Extract the [x, y] coordinate from the center of the cell holding the provided text.  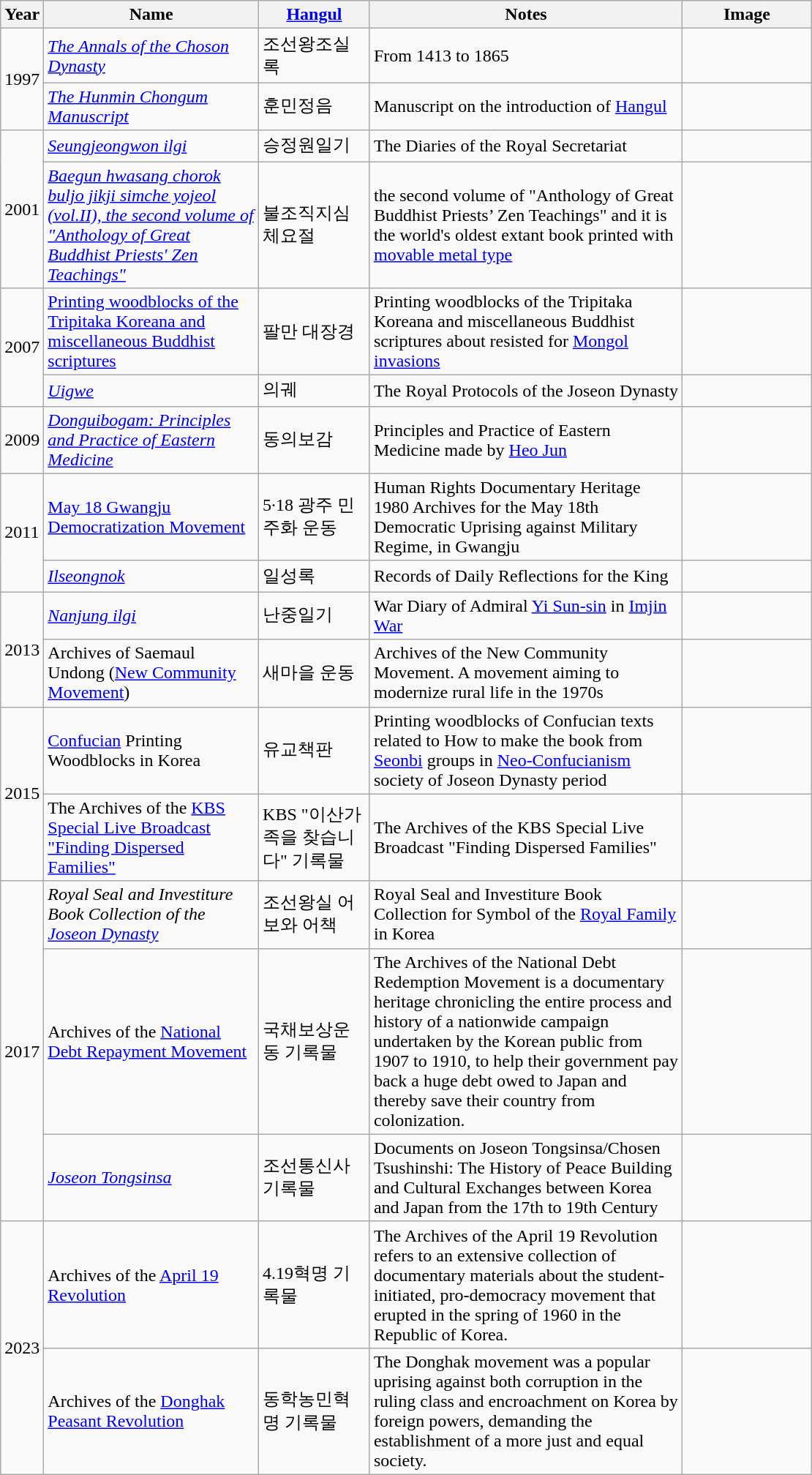
2009 [22, 440]
팔만 대장경 [315, 332]
불조직지심체요절 [315, 224]
The Royal Protocols of the Joseon Dynasty [525, 391]
Year [22, 15]
The Diaries of the Royal Secretariat [525, 146]
2001 [22, 209]
Nanjung ilgi [151, 616]
2007 [22, 348]
일성록 [315, 577]
동학농민혁명 기록물 [315, 1411]
Archives of the New Community Movement. A movement aiming to modernize rural life in the 1970s [525, 673]
Confucian Printing Woodblocks in Korea [151, 751]
유교책판 [315, 751]
1997 [22, 79]
Royal Seal and Investiture Book Collection for Symbol of the Royal Family in Korea [525, 915]
the second volume of "Anthology of Great Buddhist Priests’ Zen Teachings" and it is the world's oldest extant book printed with movable metal type [525, 224]
Archives of Saemaul Undong (New Community Movement) [151, 673]
훈민정음 [315, 107]
The Hunmin Chongum Manuscript [151, 107]
승정원일기 [315, 146]
2015 [22, 794]
4.19혁명 기록물 [315, 1285]
Baegun hwasang chorok buljo jikji simche yojeol (vol.II), the second volume of "Anthology of Great Buddhist Priests' Zen Teachings" [151, 224]
Archives of the National Debt Repayment Movement [151, 1041]
동의보감 [315, 440]
Archives of the April 19 Revolution [151, 1285]
Ilseongnok [151, 577]
Image [748, 15]
From 1413 to 1865 [525, 56]
2011 [22, 533]
조선왕조실록 [315, 56]
May 18 Gwangju Democratization Movement [151, 517]
The Annals of the Choson Dynasty [151, 56]
Hangul [315, 15]
KBS "이산가족을 찾습니다" 기록물 [315, 837]
Seungjeongwon ilgi [151, 146]
Royal Seal and Investiture Book Collection of the Joseon Dynasty [151, 915]
Printing woodblocks of the Tripitaka Koreana and miscellaneous Buddhist scriptures [151, 332]
Uigwe [151, 391]
Name [151, 15]
2023 [22, 1348]
의궤 [315, 391]
Printing woodblocks of Confucian texts related to How to make the book from Seonbi groups in Neo-Confucianism society of Joseon Dynasty period [525, 751]
조선통신사 기록물 [315, 1178]
Principles and Practice of Eastern Medicine made by Heo Jun [525, 440]
War Diary of Admiral Yi Sun-sin in Imjin War [525, 616]
Human Rights Documentary Heritage 1980 Archives for the May 18th Democratic Uprising against Military Regime, in Gwangju [525, 517]
Donguibogam: Principles and Practice of Eastern Medicine [151, 440]
조선왕실 어보와 어책 [315, 915]
Records of Daily Reflections for the King [525, 577]
2017 [22, 1051]
새마을 운동 [315, 673]
Printing woodblocks of the Tripitaka Koreana and miscellaneous Buddhist scriptures about resisted for Mongol invasions [525, 332]
Notes [525, 15]
국채보상운동 기록물 [315, 1041]
2013 [22, 650]
5·18 광주 민주화 운동 [315, 517]
난중일기 [315, 616]
Archives of the Donghak Peasant Revolution [151, 1411]
Manuscript on the introduction of Hangul [525, 107]
Joseon Tongsinsa [151, 1178]
